Pinpoint the cell where the given text exists, returning its [X, Y] midpoint coordinate. 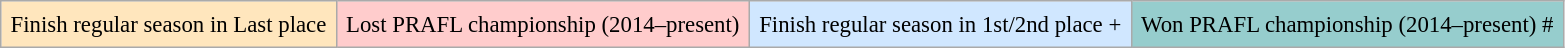
Lost PRAFL championship (2014–present) [542, 24]
Finish regular season in Last place [168, 24]
Won PRAFL championship (2014–present) # [1347, 24]
Finish regular season in 1st/2nd place + [940, 24]
